For the text-containing cell, return its midpoint in (x, y) coordinate format. 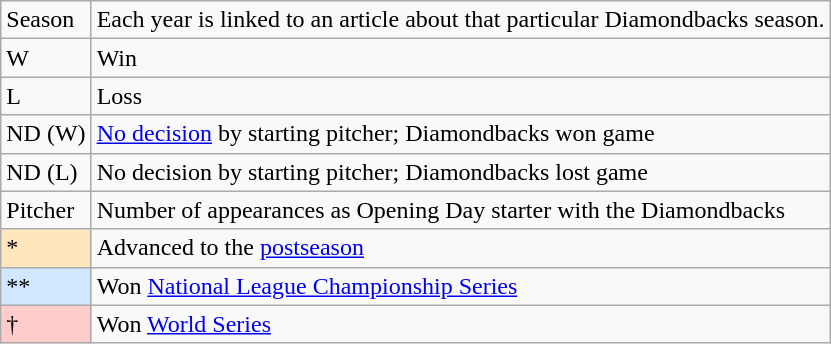
Number of appearances as Opening Day starter with the Diamondbacks (460, 210)
ND (W) (46, 134)
Loss (460, 96)
No decision by starting pitcher; Diamondbacks won game (460, 134)
Pitcher (46, 210)
Season (46, 20)
Each year is linked to an article about that particular Diamondbacks season. (460, 20)
L (46, 96)
Won National League Championship Series (460, 286)
W (46, 58)
No decision by starting pitcher; Diamondbacks lost game (460, 172)
* (46, 248)
Advanced to the postseason (460, 248)
** (46, 286)
Won World Series (460, 324)
† (46, 324)
Win (460, 58)
ND (L) (46, 172)
